Return (X, Y) of the center of cell containing provided text 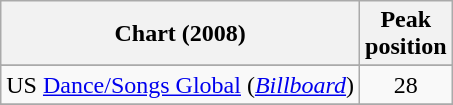
US Dance/Songs Global (Billboard) (180, 85)
Chart (2008) (180, 34)
Peakposition (406, 34)
28 (406, 85)
